Detect which cell encompasses the target text, then output its (X, Y) center coordinate. 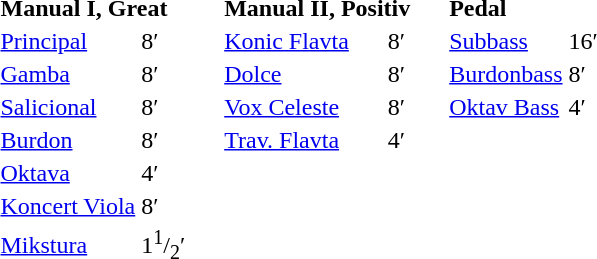
Trav. Flavta (304, 140)
Burdonbass (506, 74)
Konic Flavta (304, 41)
Dolce (304, 74)
Vox Celeste (304, 107)
Subbass (506, 41)
Oktav Bass (506, 107)
